Pinpoint the cell where the given text exists, returning its (x, y) midpoint coordinate. 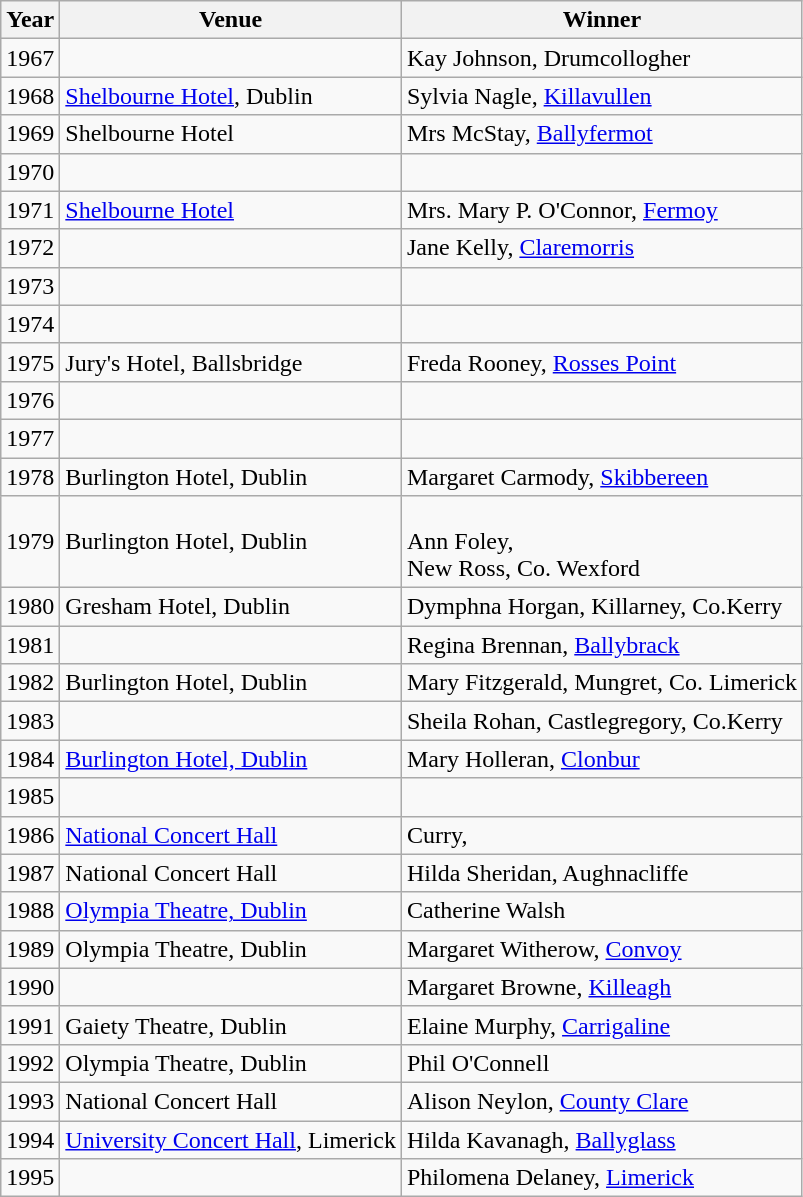
1987 (30, 873)
1967 (30, 58)
Alison Neylon, County Clare (602, 1101)
1994 (30, 1139)
Shelbourne Hotel, Dublin (231, 96)
1971 (30, 210)
1988 (30, 911)
1985 (30, 797)
1970 (30, 172)
Gresham Hotel, Dublin (231, 607)
1984 (30, 759)
1991 (30, 1025)
Sylvia Nagle, Killavullen (602, 96)
1983 (30, 721)
Mrs McStay, Ballyfermot (602, 134)
1973 (30, 286)
Hilda Sheridan, Aughnacliffe (602, 873)
Winner (602, 20)
Margaret Carmody, Skibbereen (602, 477)
1993 (30, 1101)
Hilda Kavanagh, Ballyglass (602, 1139)
Phil O'Connell (602, 1063)
1969 (30, 134)
Mrs. Mary P. O'Connor, Fermoy (602, 210)
Mary Holleran, Clonbur (602, 759)
University Concert Hall, Limerick (231, 1139)
1982 (30, 683)
Kay Johnson, Drumcollogher (602, 58)
1990 (30, 987)
1977 (30, 438)
Gaiety Theatre, Dublin (231, 1025)
Philomena Delaney, Limerick (602, 1178)
1989 (30, 949)
Catherine Walsh (602, 911)
Elaine Murphy, Carrigaline (602, 1025)
1995 (30, 1178)
1976 (30, 400)
1986 (30, 835)
Sheila Rohan, Castlegregory, Co.Kerry (602, 721)
Year (30, 20)
1978 (30, 477)
Margaret Witherow, Convoy (602, 949)
1972 (30, 248)
Mary Fitzgerald, Mungret, Co. Limerick (602, 683)
Venue (231, 20)
1975 (30, 362)
Ann Foley,New Ross, Co. Wexford (602, 542)
Dymphna Horgan, Killarney, Co.Kerry (602, 607)
Regina Brennan, Ballybrack (602, 645)
1992 (30, 1063)
1981 (30, 645)
1980 (30, 607)
1974 (30, 324)
1979 (30, 542)
1968 (30, 96)
Jury's Hotel, Ballsbridge (231, 362)
Margaret Browne, Killeagh (602, 987)
Curry, (602, 835)
Freda Rooney, Rosses Point (602, 362)
Jane Kelly, Claremorris (602, 248)
